Search for the cell housing the specified text and yield its (X, Y) center coordinate. 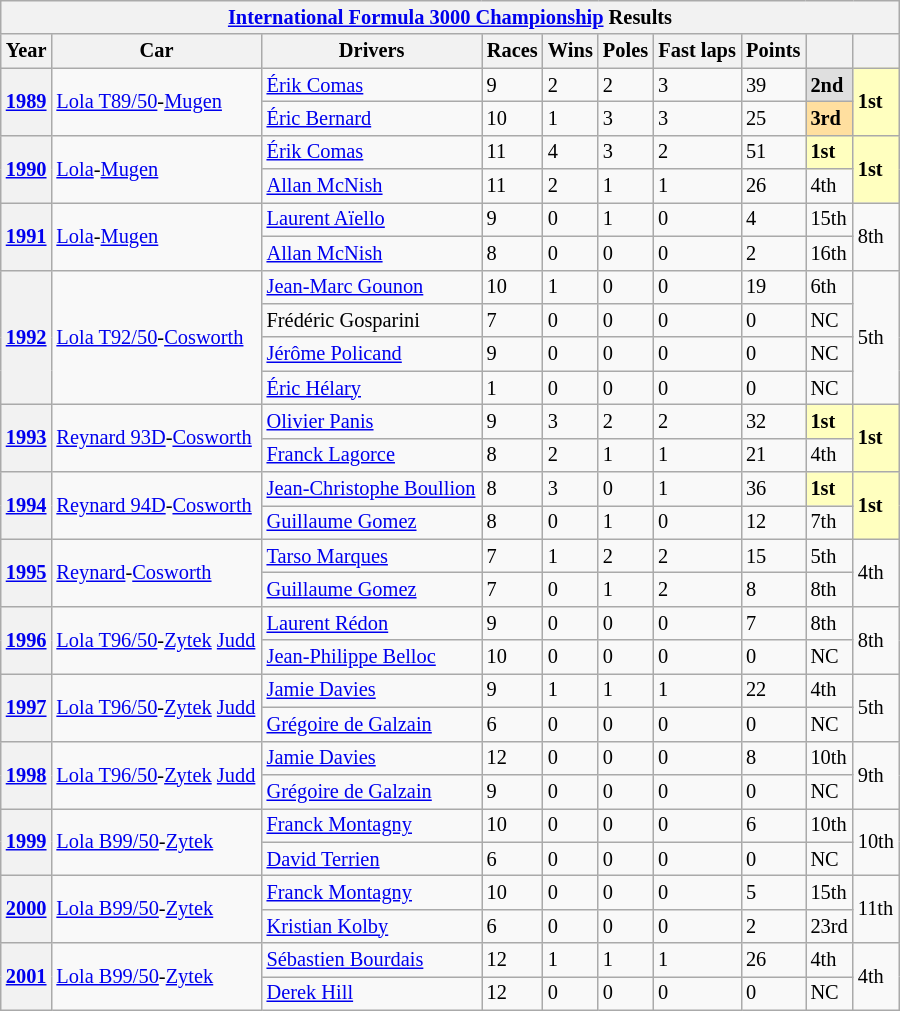
Points (773, 51)
Frédéric Gosparini (372, 320)
2001 (26, 976)
32 (773, 421)
Reynard 94D-Cosworth (157, 506)
11th (876, 908)
Jean-Philippe Belloc (372, 657)
1990 (26, 168)
Tarso Marques (372, 556)
Laurent Rédon (372, 623)
Wins (570, 51)
1989 (26, 102)
25 (773, 118)
15 (773, 556)
21 (773, 455)
1997 (26, 706)
19 (773, 287)
International Formula 3000 Championship Results (450, 17)
9th (876, 774)
Lola T92/50-Cosworth (157, 338)
Olivier Panis (372, 421)
Laurent Aïello (372, 219)
39 (773, 85)
Kristian Kolby (372, 926)
Drivers (372, 51)
23rd (830, 926)
Jean-Marc Gounon (372, 287)
Éric Bernard (372, 118)
1999 (26, 842)
Sébastien Bourdais (372, 960)
22 (773, 690)
1996 (26, 640)
Reynard 93D-Cosworth (157, 438)
1992 (26, 338)
Reynard-Cosworth (157, 572)
1991 (26, 236)
1993 (26, 438)
3rd (830, 118)
Lola T89/50-Mugen (157, 102)
Fast laps (697, 51)
Poles (626, 51)
Jérôme Policand (372, 354)
2000 (26, 908)
1994 (26, 506)
5 (773, 892)
36 (773, 489)
Jean-Christophe Boullion (372, 489)
2nd (830, 85)
Races (512, 51)
16th (830, 253)
51 (773, 152)
Year (26, 51)
Éric Hélary (372, 388)
1995 (26, 572)
6th (830, 287)
1998 (26, 774)
Car (157, 51)
Derek Hill (372, 993)
7th (830, 522)
David Terrien (372, 859)
Franck Lagorce (372, 455)
